Output the [x, y] coordinate of the center of the cell containing the given text.  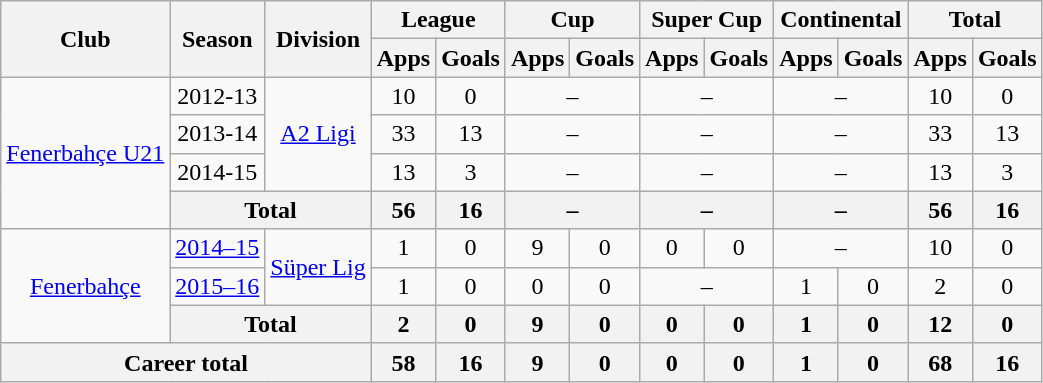
Super Cup [707, 20]
Fenerbahçe U21 [86, 153]
Division [318, 39]
Fenerbahçe [86, 286]
68 [940, 362]
2012-13 [218, 96]
2015–16 [218, 286]
Season [218, 39]
12 [940, 324]
League [438, 20]
2013-14 [218, 134]
Süper Lig [318, 267]
Cup [572, 20]
58 [403, 362]
Club [86, 39]
2014-15 [218, 172]
A2 Ligi [318, 134]
Continental [841, 20]
2014–15 [218, 248]
Career total [186, 362]
